Extract the [X, Y] coordinate from the center of the cell holding the provided text.  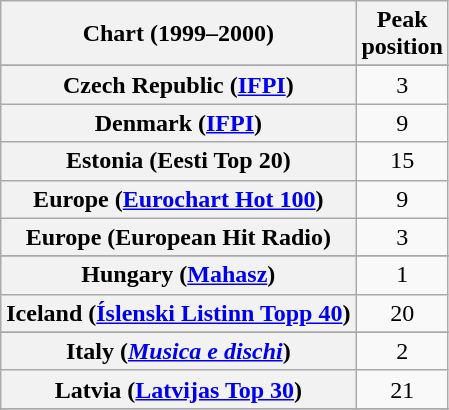
Czech Republic (IFPI) [178, 85]
Europe (Eurochart Hot 100) [178, 199]
Denmark (IFPI) [178, 123]
20 [402, 313]
2 [402, 351]
Iceland (Íslenski Listinn Topp 40) [178, 313]
21 [402, 389]
Italy (Musica e dischi) [178, 351]
Estonia (Eesti Top 20) [178, 161]
Chart (1999–2000) [178, 34]
Latvia (Latvijas Top 30) [178, 389]
Europe (European Hit Radio) [178, 237]
Hungary (Mahasz) [178, 275]
15 [402, 161]
1 [402, 275]
Peakposition [402, 34]
